Find where the given text appears and provide that cell's center as [x, y] coordinate. 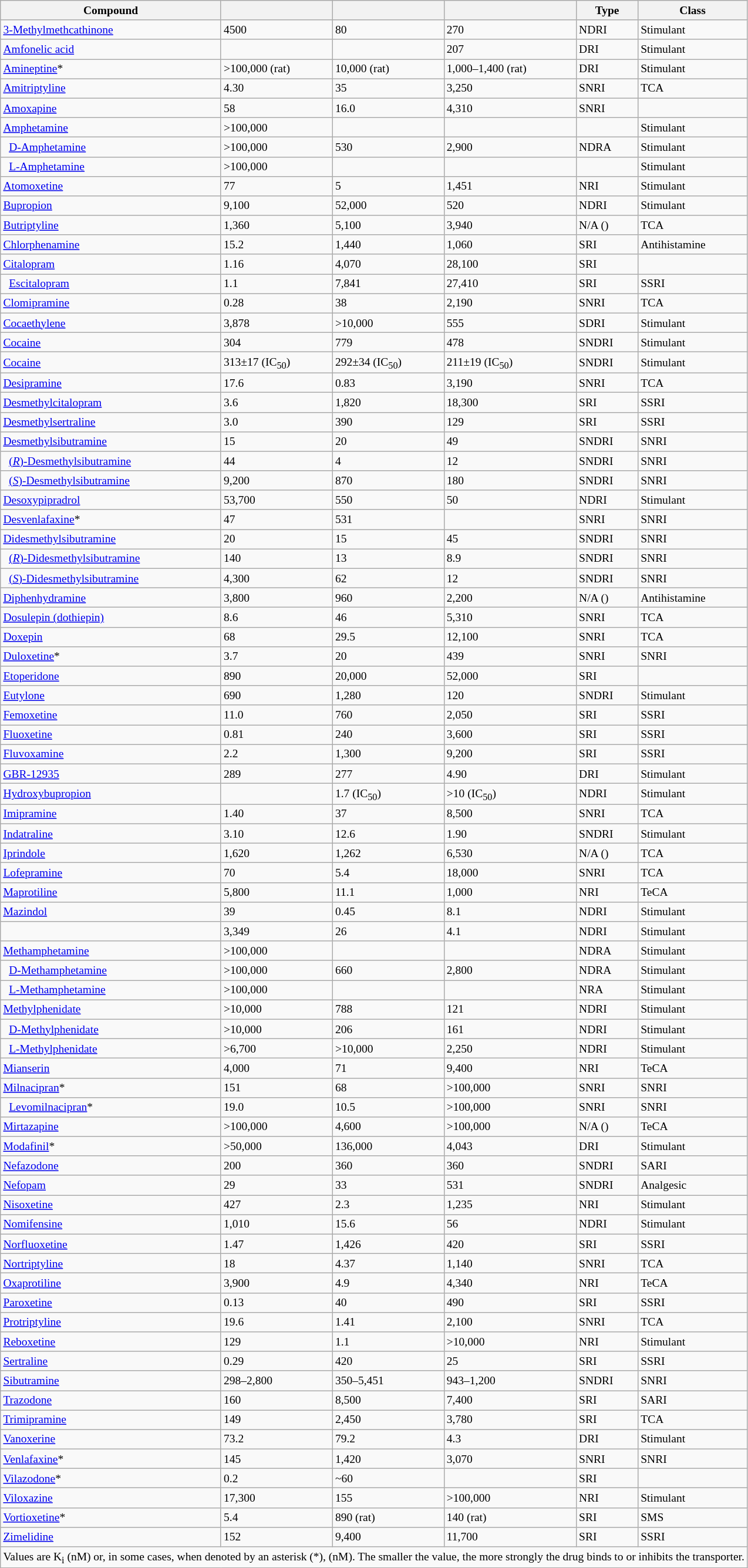
70 [277, 872]
Nomifensine [111, 1225]
207 [510, 49]
5,100 [388, 225]
943–1,200 [510, 1381]
10.5 [388, 1107]
Lofepramine [111, 872]
1.90 [510, 834]
1,262 [388, 854]
49 [510, 441]
313±17 (IC50) [277, 363]
3,600 [510, 735]
1,360 [277, 225]
12.6 [388, 834]
Citalopram [111, 264]
45 [510, 539]
304 [277, 343]
4 [388, 461]
Analgesic [693, 1185]
3,940 [510, 225]
35 [388, 88]
211±19 (IC50) [510, 363]
40 [388, 1302]
Modafinil* [111, 1146]
>100,000 (rat) [277, 69]
3,070 [510, 1458]
289 [277, 774]
11.1 [388, 892]
Trimipramine [111, 1419]
17,300 [277, 1498]
1,280 [388, 695]
20,000 [388, 676]
660 [388, 970]
3.10 [277, 834]
4.90 [510, 774]
3-Methylmethcathinone [111, 29]
Nisoxetine [111, 1205]
71 [388, 1068]
29 [277, 1185]
Femoxetine [111, 715]
Venlafaxine* [111, 1458]
1.40 [277, 814]
Protriptyline [111, 1322]
1.47 [277, 1243]
4,340 [510, 1283]
145 [277, 1458]
16.0 [388, 108]
Amitriptyline [111, 88]
277 [388, 774]
4.37 [388, 1263]
Desoxypipradrol [111, 500]
8.6 [277, 618]
29.5 [388, 636]
Vortioxetine* [111, 1517]
Mazindol [111, 911]
555 [510, 323]
520 [510, 205]
1,300 [388, 754]
Methylphenidate [111, 1010]
8.9 [510, 559]
160 [277, 1400]
870 [388, 480]
Zimelidine [111, 1537]
1.16 [277, 264]
19.0 [277, 1107]
890 (rat) [388, 1517]
4,300 [277, 578]
37 [388, 814]
Vanoxerine [111, 1439]
Viloxazine [111, 1498]
3,349 [277, 931]
960 [388, 598]
(R)-Desmethylsibutramine [111, 461]
13 [388, 559]
3,878 [277, 323]
Desmethylsibutramine [111, 441]
4,043 [510, 1146]
Indatraline [111, 834]
2,250 [510, 1048]
3,800 [277, 598]
Amphetamine [111, 127]
Desmethylcitalopram [111, 403]
1.7 (IC50) [388, 794]
3,250 [510, 88]
Oxaprotiline [111, 1283]
1,440 [388, 244]
62 [388, 578]
0.81 [277, 735]
550 [388, 500]
Class [693, 11]
Eutylone [111, 695]
46 [388, 618]
58 [277, 108]
136,000 [388, 1146]
140 (rat) [510, 1517]
4.3 [510, 1439]
11,700 [510, 1537]
779 [388, 343]
161 [510, 1029]
427 [277, 1205]
Fluvoxamine [111, 754]
5,310 [510, 618]
1,451 [510, 186]
298–2,800 [277, 1381]
270 [510, 29]
7,841 [388, 284]
Nefopam [111, 1185]
15.2 [277, 244]
GBR-12935 [111, 774]
3.6 [277, 403]
26 [388, 931]
28,100 [510, 264]
1,060 [510, 244]
7,400 [510, 1400]
Desmethylsertraline [111, 421]
206 [388, 1029]
Amineptine* [111, 69]
D-Methylphenidate [111, 1029]
0.2 [277, 1478]
390 [388, 421]
Doxepin [111, 636]
Reboxetine [111, 1342]
890 [277, 676]
Type [607, 11]
2,190 [510, 303]
73.2 [277, 1439]
Sibutramine [111, 1381]
39 [277, 911]
(R)-Didesmethylsibutramine [111, 559]
D-Amphetamine [111, 147]
Etoperidone [111, 676]
1,235 [510, 1205]
4,600 [388, 1127]
Nortriptyline [111, 1263]
152 [277, 1537]
18,000 [510, 872]
4500 [277, 29]
120 [510, 695]
3,190 [510, 383]
Cocaethylene [111, 323]
1,000–1,400 (rat) [510, 69]
Duloxetine* [111, 656]
2,050 [510, 715]
Methamphetamine [111, 951]
18,300 [510, 403]
4,070 [388, 264]
2,450 [388, 1419]
18 [277, 1263]
5 [388, 186]
490 [510, 1302]
12,100 [510, 636]
Desvenlafaxine* [111, 519]
149 [277, 1419]
Escitalopram [111, 284]
Dosulepin (dothiepin) [111, 618]
Bupropion [111, 205]
3,780 [510, 1419]
10,000 (rat) [388, 69]
1,820 [388, 403]
530 [388, 147]
Sertraline [111, 1361]
0.83 [388, 383]
3.0 [277, 421]
0.29 [277, 1361]
Paroxetine [111, 1302]
Levomilnacipran* [111, 1107]
8.1 [510, 911]
1,420 [388, 1458]
44 [277, 461]
Trazodone [111, 1400]
0.45 [388, 911]
690 [277, 695]
56 [510, 1225]
2.2 [277, 754]
L-Methylphenidate [111, 1048]
77 [277, 186]
15.6 [388, 1225]
17.6 [277, 383]
1,010 [277, 1225]
3.7 [277, 656]
79.2 [388, 1439]
439 [510, 656]
2,100 [510, 1322]
2,200 [510, 598]
2.3 [388, 1205]
(S)-Didesmethylsibutramine [111, 578]
~60 [388, 1478]
L-Methamphetamine [111, 990]
47 [277, 519]
Vilazodone* [111, 1478]
760 [388, 715]
50 [510, 500]
180 [510, 480]
Amoxapine [111, 108]
33 [388, 1185]
3,900 [277, 1283]
Iprindole [111, 854]
SMS [693, 1517]
2,800 [510, 970]
>50,000 [277, 1146]
D-Methamphetamine [111, 970]
4.30 [277, 88]
1,140 [510, 1263]
38 [388, 303]
240 [388, 735]
25 [510, 1361]
Compound [111, 11]
Norfluoxetine [111, 1243]
Butriptyline [111, 225]
0.28 [277, 303]
151 [277, 1087]
Imipramine [111, 814]
19.6 [277, 1322]
2,900 [510, 147]
6,530 [510, 854]
80 [388, 29]
Mianserin [111, 1068]
292±34 (IC50) [388, 363]
Hydroxybupropion [111, 794]
Mirtazapine [111, 1127]
11.0 [277, 715]
9,100 [277, 205]
478 [510, 343]
200 [277, 1166]
Clomipramine [111, 303]
350–5,451 [388, 1381]
Atomoxetine [111, 186]
Didesmethylsibutramine [111, 539]
27,410 [510, 284]
4,000 [277, 1068]
121 [510, 1010]
5,800 [277, 892]
(S)-Desmethylsibutramine [111, 480]
SDRI [607, 323]
NRA [607, 990]
1,000 [510, 892]
Maprotiline [111, 892]
4.9 [388, 1283]
Chlorphenamine [111, 244]
1.41 [388, 1322]
>6,700 [277, 1048]
788 [388, 1010]
0.13 [277, 1302]
1,426 [388, 1243]
140 [277, 559]
Milnacipran* [111, 1087]
Amfonelic acid [111, 49]
1,620 [277, 854]
4,310 [510, 108]
L-Amphetamine [111, 167]
>10 (IC50) [510, 794]
Nefazodone [111, 1166]
Desipramine [111, 383]
4.1 [510, 931]
155 [388, 1498]
Fluoxetine [111, 735]
Diphenhydramine [111, 598]
53,700 [277, 500]
